Capture the cell that displays the provided text and extract its (X, Y) central coordinate. 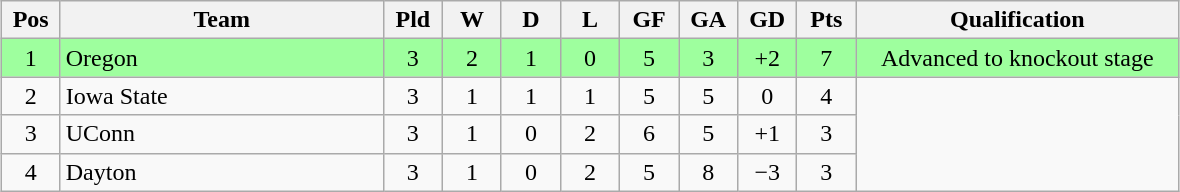
7 (826, 58)
−3 (768, 172)
GD (768, 20)
Qualification (1018, 20)
Advanced to knockout stage (1018, 58)
L (590, 20)
+1 (768, 134)
+2 (768, 58)
UConn (222, 134)
Dayton (222, 172)
D (530, 20)
8 (708, 172)
W (472, 20)
6 (650, 134)
Pld (412, 20)
Oregon (222, 58)
Pts (826, 20)
GF (650, 20)
Iowa State (222, 96)
Pos (30, 20)
Team (222, 20)
GA (708, 20)
